Find where the given text appears and provide that cell's center as (X, Y) coordinate. 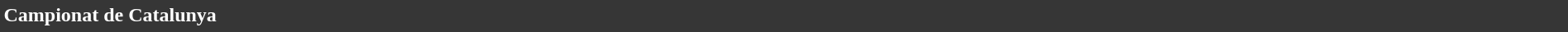
Campionat de Catalunya (784, 15)
